Locate the cell with the specified text and output its (x, y) center coordinate. 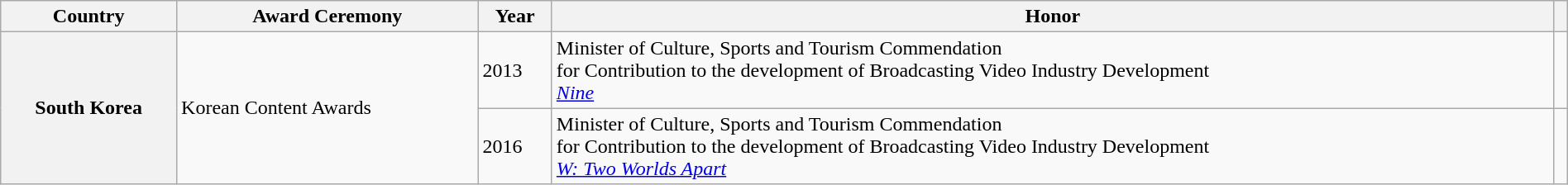
Minister of Culture, Sports and Tourism Commendationfor Contribution to the development of Broadcasting Video Industry DevelopmentW: Two Worlds Apart (1052, 146)
Award Ceremony (327, 17)
2016 (514, 146)
South Korea (89, 108)
Honor (1052, 17)
Minister of Culture, Sports and Tourism Commendationfor Contribution to the development of Broadcasting Video Industry DevelopmentNine (1052, 70)
2013 (514, 70)
Year (514, 17)
Korean Content Awards (327, 108)
Country (89, 17)
